Pinpoint the cell where the given text exists, returning its [X, Y] midpoint coordinate. 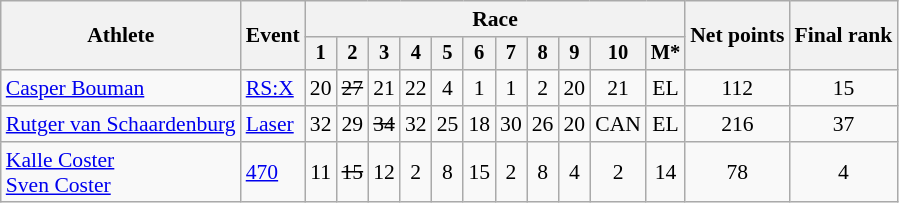
Athlete [121, 36]
9 [574, 54]
Final rank [843, 36]
27 [352, 88]
25 [448, 124]
CAN [618, 124]
Race [495, 19]
M* [666, 54]
Event [273, 36]
3 [384, 54]
216 [737, 124]
26 [543, 124]
7 [511, 54]
Laser [273, 124]
12 [384, 172]
10 [618, 54]
6 [479, 54]
29 [352, 124]
22 [416, 88]
Net points [737, 36]
RS:X [273, 88]
112 [737, 88]
470 [273, 172]
11 [321, 172]
5 [448, 54]
37 [843, 124]
14 [666, 172]
78 [737, 172]
30 [511, 124]
Kalle CosterSven Coster [121, 172]
34 [384, 124]
Rutger van Schaardenburg [121, 124]
18 [479, 124]
Casper Bouman [121, 88]
